Pinpoint the cell where the given text exists, returning its (x, y) midpoint coordinate. 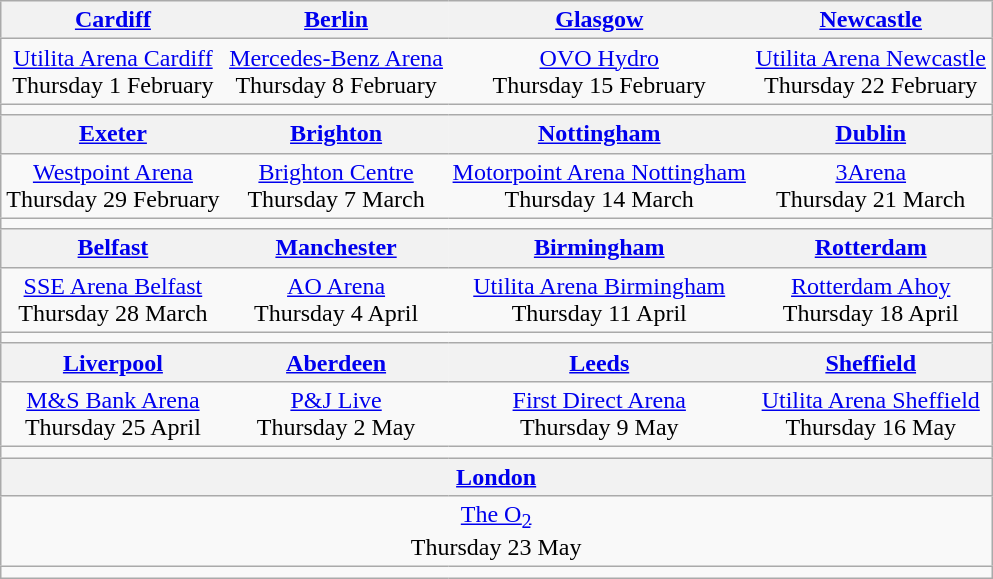
Rotterdam (872, 248)
Rotterdam AhoyThursday 18 April (872, 300)
The O2Thursday 23 May (496, 532)
Utilita Arena SheffieldThursday 16 May (872, 414)
Cardiff (113, 20)
Dublin (872, 134)
Utilita Arena BirminghamThursday 11 April (600, 300)
Nottingham (600, 134)
Brighton (336, 134)
London (496, 477)
Brighton CentreThursday 7 March (336, 186)
Manchester (336, 248)
Birmingham (600, 248)
Leeds (600, 362)
P&J LiveThursday 2 May (336, 414)
Motorpoint Arena NottinghamThursday 14 March (600, 186)
Sheffield (872, 362)
Glasgow (600, 20)
Exeter (113, 134)
SSE Arena BelfastThursday 28 March (113, 300)
AO ArenaThursday 4 April (336, 300)
Newcastle (872, 20)
Westpoint ArenaThursday 29 February (113, 186)
Belfast (113, 248)
First Direct ArenaThursday 9 May (600, 414)
3ArenaThursday 21 March (872, 186)
OVO HydroThursday 15 February (600, 72)
Liverpool (113, 362)
Utilita Arena CardiffThursday 1 February (113, 72)
M&S Bank ArenaThursday 25 April (113, 414)
Aberdeen (336, 362)
Berlin (336, 20)
Mercedes-Benz ArenaThursday 8 February (336, 72)
Utilita Arena NewcastleThursday 22 February (872, 72)
